Provide the (x, y) coordinate of the cell's center where the given text is located.  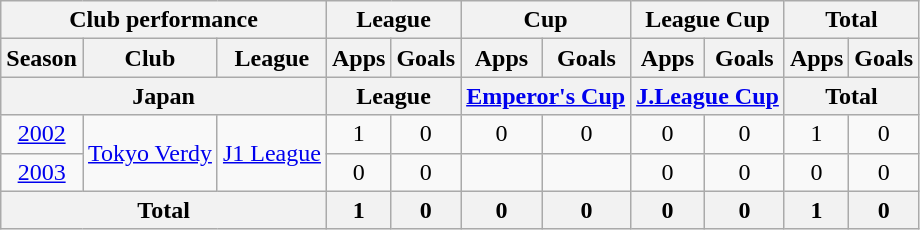
J.League Cup (708, 96)
Club performance (164, 20)
J1 League (272, 153)
Cup (546, 20)
2002 (42, 134)
Japan (164, 96)
Emperor's Cup (546, 96)
Club (150, 58)
2003 (42, 172)
Season (42, 58)
League Cup (708, 20)
Tokyo Verdy (150, 153)
